Locate the cell with the specified text and output its (x, y) center coordinate. 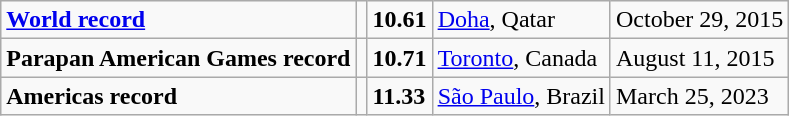
World record (178, 20)
Toronto, Canada (521, 58)
March 25, 2023 (699, 96)
Doha, Qatar (521, 20)
October 29, 2015 (699, 20)
10.71 (400, 58)
São Paulo, Brazil (521, 96)
Parapan American Games record (178, 58)
Americas record (178, 96)
10.61 (400, 20)
August 11, 2015 (699, 58)
11.33 (400, 96)
